Determine the [X, Y] coordinate at the center of the cell enclosing the given text.  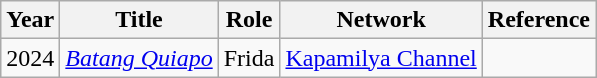
Kapamilya Channel [381, 58]
Year [30, 20]
Batang Quiapo [139, 58]
Reference [538, 20]
Frida [249, 58]
Title [139, 20]
Role [249, 20]
2024 [30, 58]
Network [381, 20]
